Pinpoint the cell where the given text exists, returning its [X, Y] midpoint coordinate. 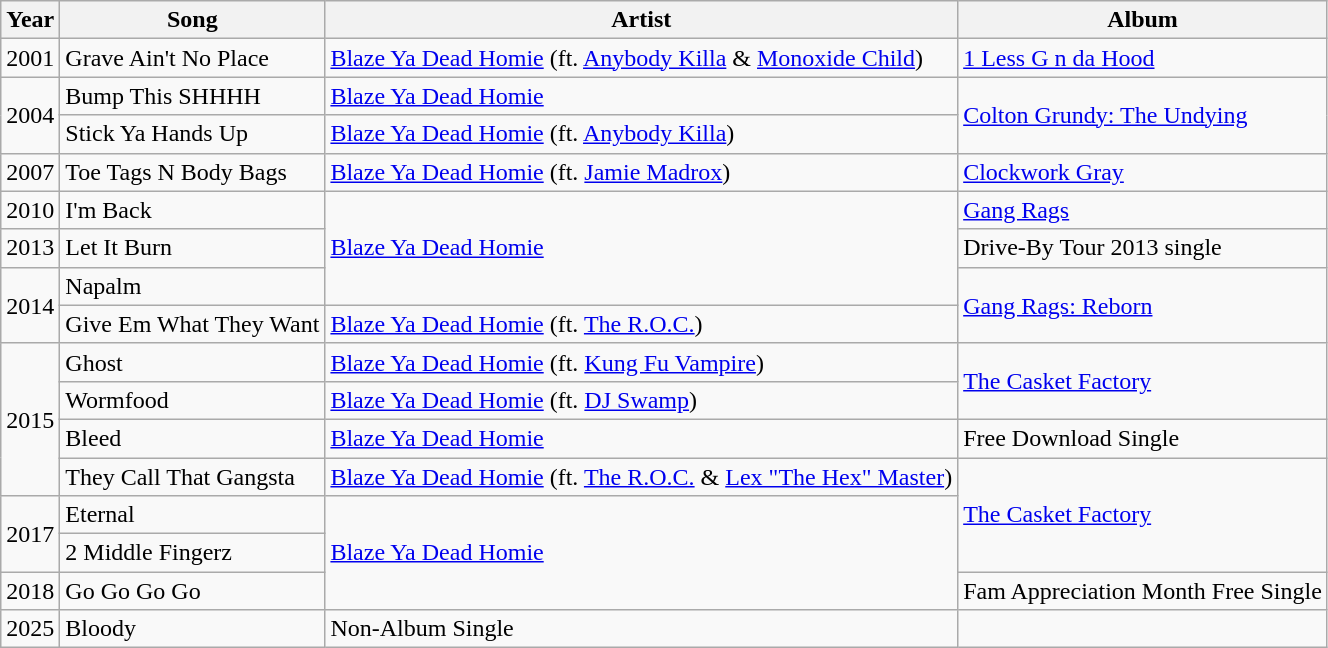
Clockwork Gray [1143, 172]
2010 [30, 210]
Eternal [192, 515]
Napalm [192, 286]
1 Less G n da Hood [1143, 58]
Year [30, 20]
Blaze Ya Dead Homie (ft. The R.O.C.) [642, 324]
Gang Rags: Reborn [1143, 305]
2 Middle Fingerz [192, 553]
Non-Album Single [642, 629]
Blaze Ya Dead Homie (ft. Anybody Killa & Monoxide Child) [642, 58]
2018 [30, 591]
2007 [30, 172]
Gang Rags [1143, 210]
Wormfood [192, 400]
Grave Ain't No Place [192, 58]
Colton Grundy: The Undying [1143, 115]
Blaze Ya Dead Homie (ft. DJ Swamp) [642, 400]
Bleed [192, 438]
Free Download Single [1143, 438]
Fam Appreciation Month Free Single [1143, 591]
2001 [30, 58]
Let It Burn [192, 248]
Drive-By Tour 2013 single [1143, 248]
Blaze Ya Dead Homie (ft. Anybody Killa) [642, 134]
Artist [642, 20]
Give Em What They Want [192, 324]
Stick Ya Hands Up [192, 134]
Toe Tags N Body Bags [192, 172]
2025 [30, 629]
Album [1143, 20]
Song [192, 20]
2004 [30, 115]
2014 [30, 305]
Blaze Ya Dead Homie (ft. Kung Fu Vampire) [642, 362]
Ghost [192, 362]
Blaze Ya Dead Homie (ft. The R.O.C. & Lex "The Hex" Master) [642, 477]
I'm Back [192, 210]
Blaze Ya Dead Homie (ft. Jamie Madrox) [642, 172]
2015 [30, 419]
Bloody [192, 629]
They Call That Gangsta [192, 477]
2013 [30, 248]
Bump This SHHHH [192, 96]
Go Go Go Go [192, 591]
2017 [30, 534]
